Scan for the cell matching the given text and deliver its [X, Y] coordinate at center. 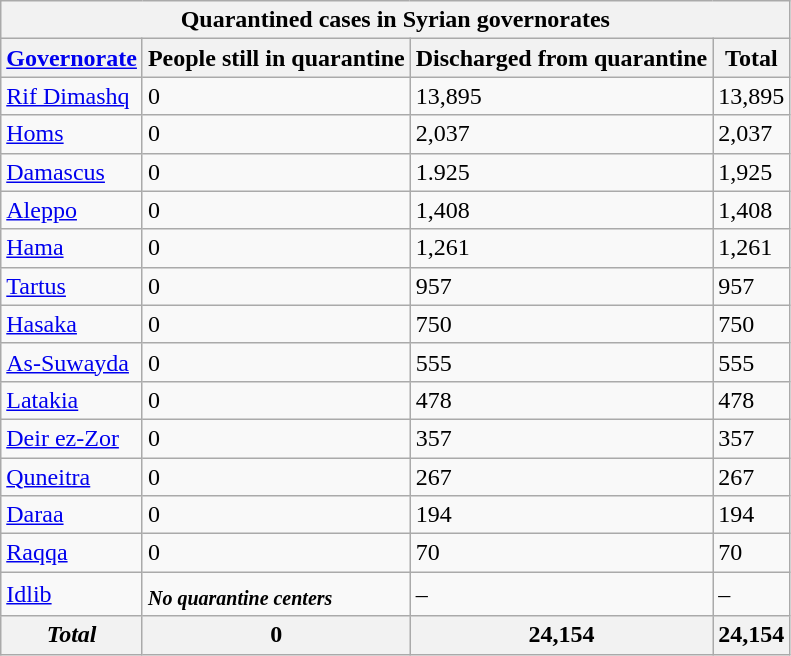
Quarantined cases in Syrian governorates [396, 20]
Idlib [72, 594]
1.925 [562, 172]
Hasaka [72, 324]
Homs [72, 134]
People still in quarantine [276, 58]
Governorate [72, 58]
Tartus [72, 286]
Raqqa [72, 553]
No quarantine centers [276, 594]
Latakia [72, 400]
Deir ez-Zor [72, 438]
Discharged from quarantine [562, 58]
Damascus [72, 172]
1,925 [752, 172]
Daraa [72, 515]
Quneitra [72, 477]
Rif Dimashq [72, 96]
Aleppo [72, 210]
Hama [72, 248]
As-Suwayda [72, 362]
